Search for the cell housing the specified text and yield its [x, y] center coordinate. 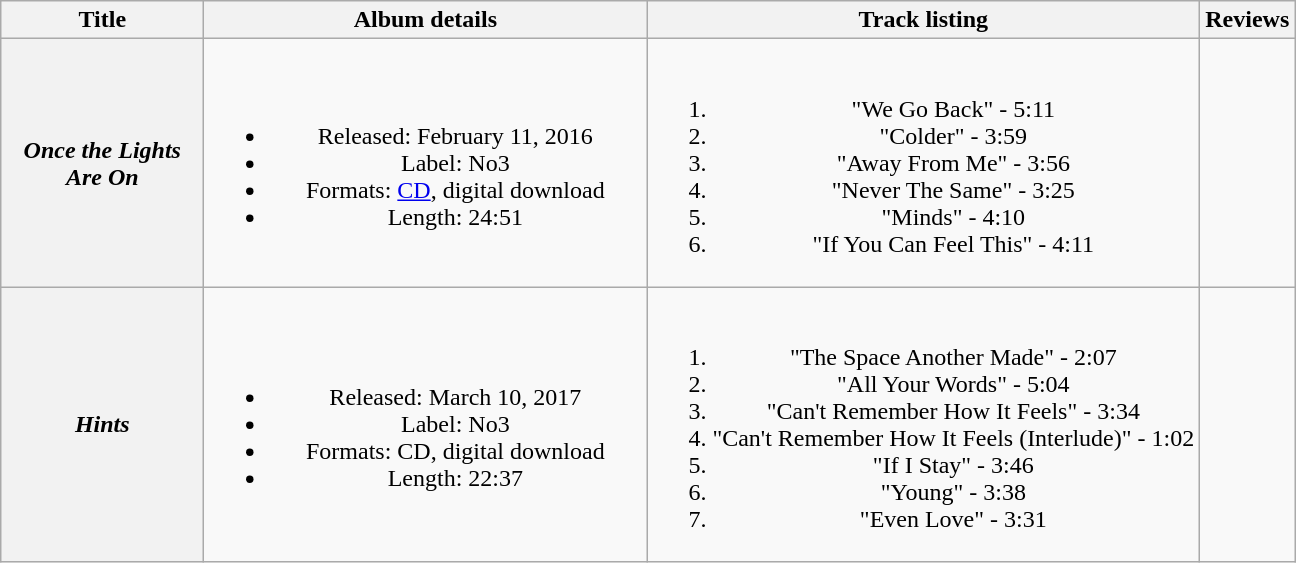
"We Go Back" - 5:11"Colder" - 3:59"Away From Me" - 3:56"Never The Same" - 3:25"Minds" - 4:10"If You Can Feel This" - 4:11 [924, 163]
Hints [102, 424]
Track listing [924, 20]
Album details [426, 20]
Released: March 10, 2017Label: No3Formats: CD, digital downloadLength: 22:37 [426, 424]
Reviews [1248, 20]
Title [102, 20]
Released: February 11, 2016Label: No3Formats: CD, digital downloadLength: 24:51 [426, 163]
Once the Lights Are On [102, 163]
